Identify which cell holds the provided text, then report its (x, y) central coordinate. 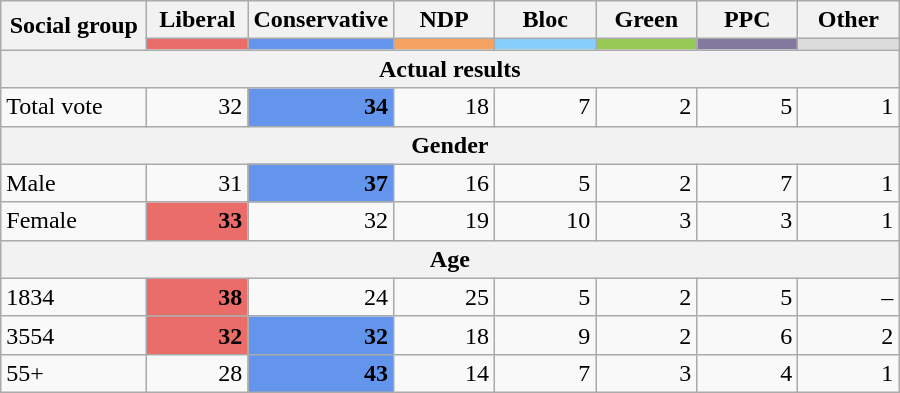
24 (321, 297)
PPC (748, 20)
14 (444, 373)
Gender (450, 145)
NDP (444, 20)
Male (74, 183)
– (848, 297)
Liberal (198, 20)
9 (546, 335)
6 (748, 335)
3554 (74, 335)
33 (198, 221)
28 (198, 373)
Conservative (321, 20)
Other (848, 20)
Bloc (546, 20)
Actual results (450, 69)
Total vote (74, 107)
Green (646, 20)
55+ (74, 373)
1834 (74, 297)
31 (198, 183)
4 (748, 373)
Social group (74, 26)
37 (321, 183)
25 (444, 297)
10 (546, 221)
19 (444, 221)
38 (198, 297)
Female (74, 221)
34 (321, 107)
Age (450, 259)
16 (444, 183)
43 (321, 373)
